Scan for the cell matching the given text and deliver its (x, y) coordinate at center. 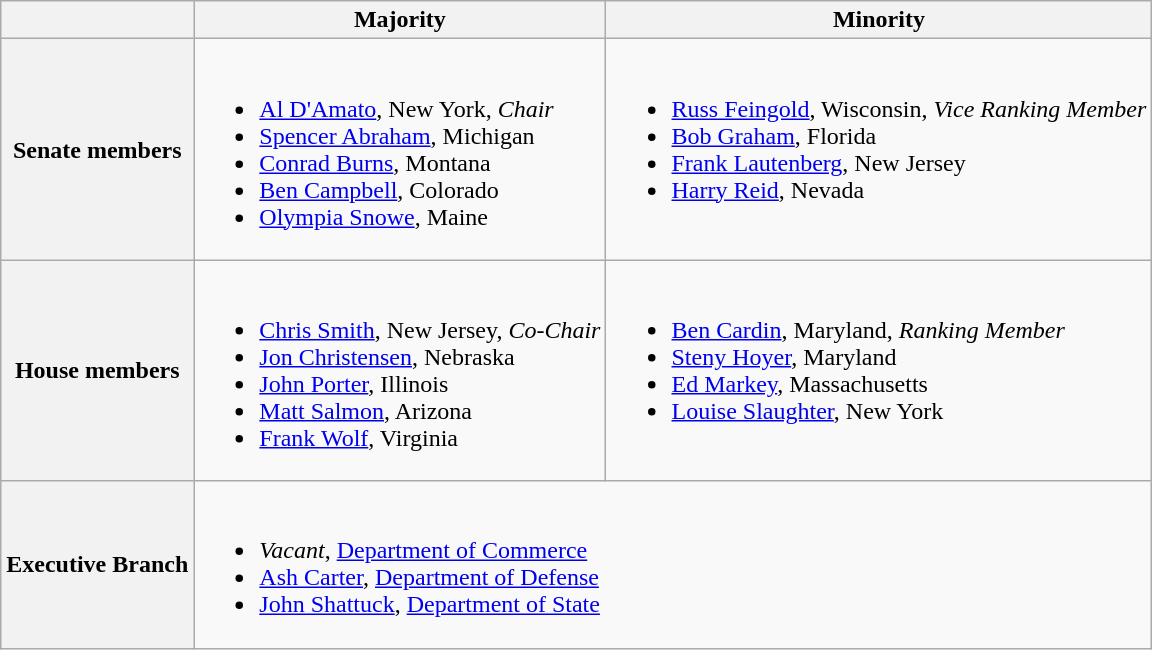
Majority (400, 20)
Ben Cardin, Maryland, Ranking MemberSteny Hoyer, MarylandEd Markey, MassachusettsLouise Slaughter, New York (879, 370)
Al D'Amato, New York, ChairSpencer Abraham, MichiganConrad Burns, MontanaBen Campbell, ColoradoOlympia Snowe, Maine (400, 150)
Minority (879, 20)
Senate members (98, 150)
House members (98, 370)
Chris Smith, New Jersey, Co-ChairJon Christensen, NebraskaJohn Porter, IllinoisMatt Salmon, ArizonaFrank Wolf, Virginia (400, 370)
Vacant, Department of CommerceAsh Carter, Department of DefenseJohn Shattuck, Department of State (673, 564)
Executive Branch (98, 564)
Russ Feingold, Wisconsin, Vice Ranking MemberBob Graham, FloridaFrank Lautenberg, New JerseyHarry Reid, Nevada (879, 150)
